From the cell containing the given text, extract its center point as [x, y] coordinate. 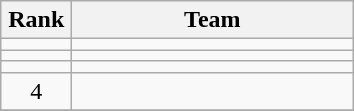
4 [36, 91]
Rank [36, 20]
Team [212, 20]
